For the text-containing cell, return its midpoint in [X, Y] coordinate format. 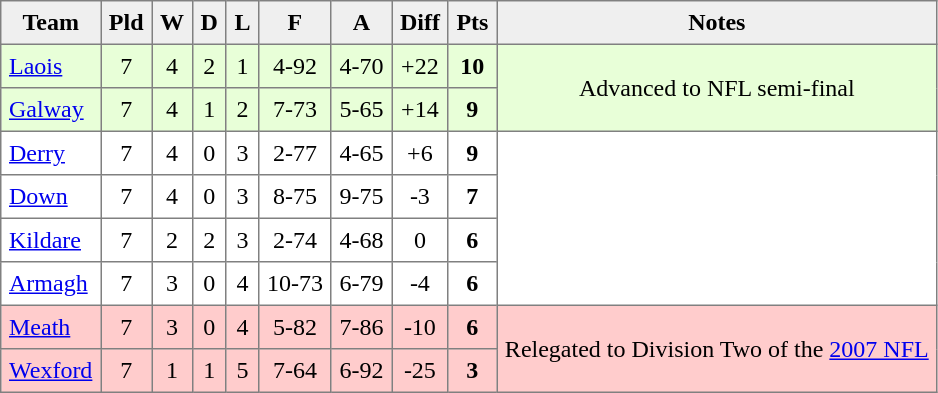
Armagh [51, 284]
Team [51, 23]
W [172, 23]
4-65 [361, 153]
6-92 [361, 371]
Pts [472, 23]
7-73 [295, 110]
10-73 [295, 284]
-10 [420, 327]
10 [472, 66]
Down [51, 197]
Meath [51, 327]
-25 [420, 371]
2-77 [295, 153]
4-92 [295, 66]
Derry [51, 153]
L [242, 23]
A [361, 23]
Notes [717, 23]
9-75 [361, 197]
D [209, 23]
Laois [51, 66]
8-75 [295, 197]
4-70 [361, 66]
5 [242, 371]
2-74 [295, 240]
-4 [420, 284]
Relegated to Division Two of the 2007 NFL [717, 348]
4-68 [361, 240]
Advanced to NFL semi-final [717, 88]
6-79 [361, 284]
F [295, 23]
5-65 [361, 110]
-3 [420, 197]
Galway [51, 110]
Kildare [51, 240]
Pld [126, 23]
5-82 [295, 327]
Diff [420, 23]
+6 [420, 153]
+14 [420, 110]
7-86 [361, 327]
Wexford [51, 371]
7-64 [295, 371]
+22 [420, 66]
